Return [x, y] of the center of cell containing provided text 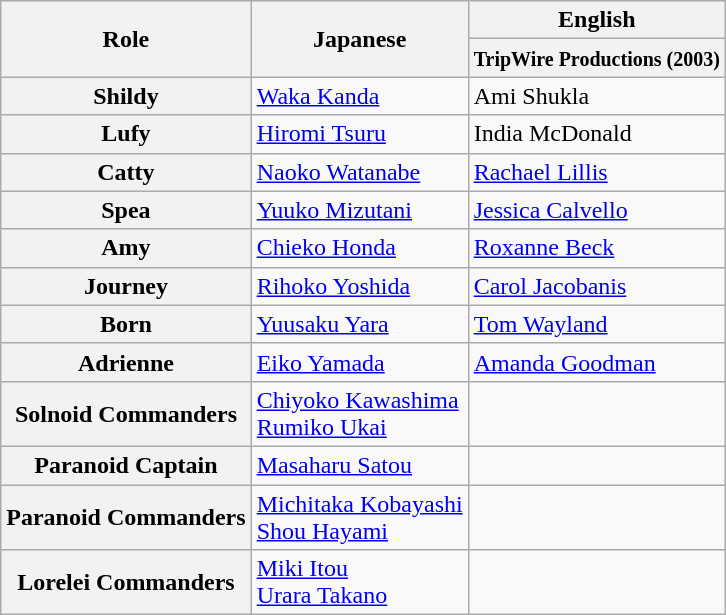
Born [126, 324]
Miki ItouUrara Takano [360, 582]
Lorelei Commanders [126, 582]
Amy [126, 248]
Waka Kanda [360, 96]
Amanda Goodman [596, 362]
Jessica Calvello [596, 210]
Spea [126, 210]
Yuuko Mizutani [360, 210]
Adrienne [126, 362]
Paranoid Commanders [126, 516]
Japanese [360, 39]
Yuusaku Yara [360, 324]
Roxanne Beck [596, 248]
English [596, 20]
Catty [126, 172]
Rihoko Yoshida [360, 286]
India McDonald [596, 134]
Hiromi Tsuru [360, 134]
Solnoid Commanders [126, 414]
Rachael Lillis [596, 172]
Eiko Yamada [360, 362]
Masaharu Satou [360, 465]
Michitaka KobayashiShou Hayami [360, 516]
Lufy [126, 134]
TripWire Productions (2003) [596, 58]
Chiyoko KawashimaRumiko Ukai [360, 414]
Journey [126, 286]
Tom Wayland [596, 324]
Naoko Watanabe [360, 172]
Ami Shukla [596, 96]
Shildy [126, 96]
Carol Jacobanis [596, 286]
Paranoid Captain [126, 465]
Role [126, 39]
Chieko Honda [360, 248]
